Pinpoint the cell where the given text exists, returning its (x, y) midpoint coordinate. 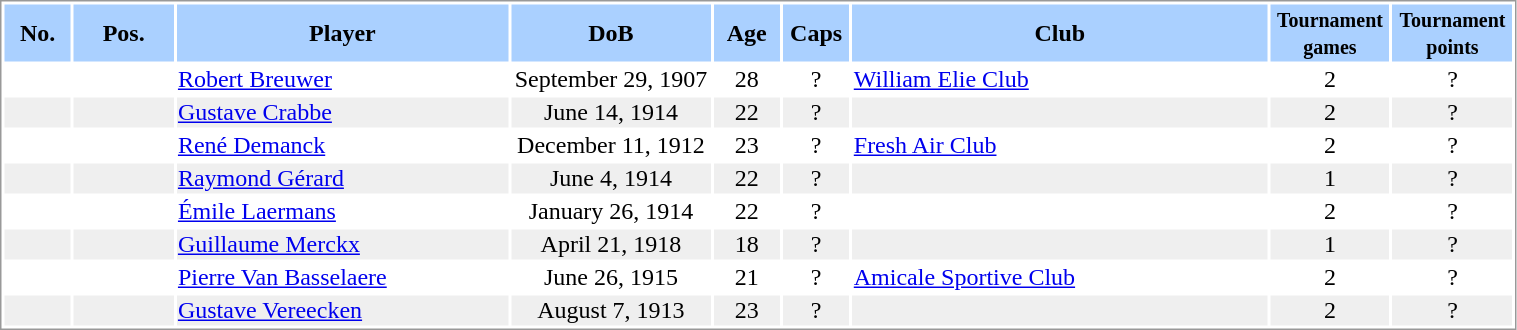
Raymond Gérard (342, 179)
Pos. (124, 32)
September 29, 1907 (610, 79)
Pierre Van Basselaere (342, 277)
April 21, 1918 (610, 245)
No. (37, 32)
William Elie Club (1060, 79)
December 11, 1912 (610, 145)
Gustave Vereecken (342, 311)
June 4, 1914 (610, 179)
Tournamentgames (1330, 32)
June 26, 1915 (610, 277)
21 (747, 277)
June 14, 1914 (610, 113)
Club (1060, 32)
Guillaume Merckx (342, 245)
Age (747, 32)
René Demanck (342, 145)
18 (747, 245)
Émile Laermans (342, 211)
28 (747, 79)
Robert Breuwer (342, 79)
January 26, 1914 (610, 211)
Gustave Crabbe (342, 113)
Player (342, 32)
DoB (610, 32)
Amicale Sportive Club (1060, 277)
August 7, 1913 (610, 311)
Caps (816, 32)
Tournamentpoints (1453, 32)
Fresh Air Club (1060, 145)
